Return [X, Y] of the center of cell containing provided text 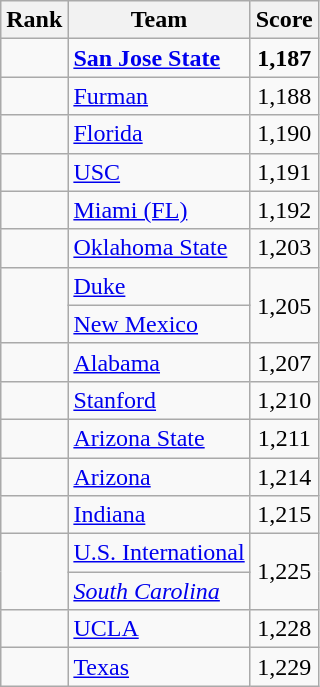
Duke [159, 286]
1,210 [284, 400]
1,192 [284, 210]
Oklahoma State [159, 248]
1,187 [284, 58]
Furman [159, 96]
1,214 [284, 477]
Alabama [159, 362]
New Mexico [159, 324]
Rank [34, 20]
Arizona [159, 477]
1,203 [284, 248]
UCLA [159, 629]
1,191 [284, 172]
1,211 [284, 438]
1,215 [284, 515]
Miami (FL) [159, 210]
1,225 [284, 572]
Indiana [159, 515]
Team [159, 20]
1,188 [284, 96]
1,228 [284, 629]
1,205 [284, 305]
Texas [159, 667]
U.S. International [159, 553]
South Carolina [159, 591]
USC [159, 172]
Stanford [159, 400]
1,207 [284, 362]
Florida [159, 134]
Arizona State [159, 438]
1,229 [284, 667]
San Jose State [159, 58]
Score [284, 20]
1,190 [284, 134]
